Search for the cell housing the specified text and yield its (X, Y) center coordinate. 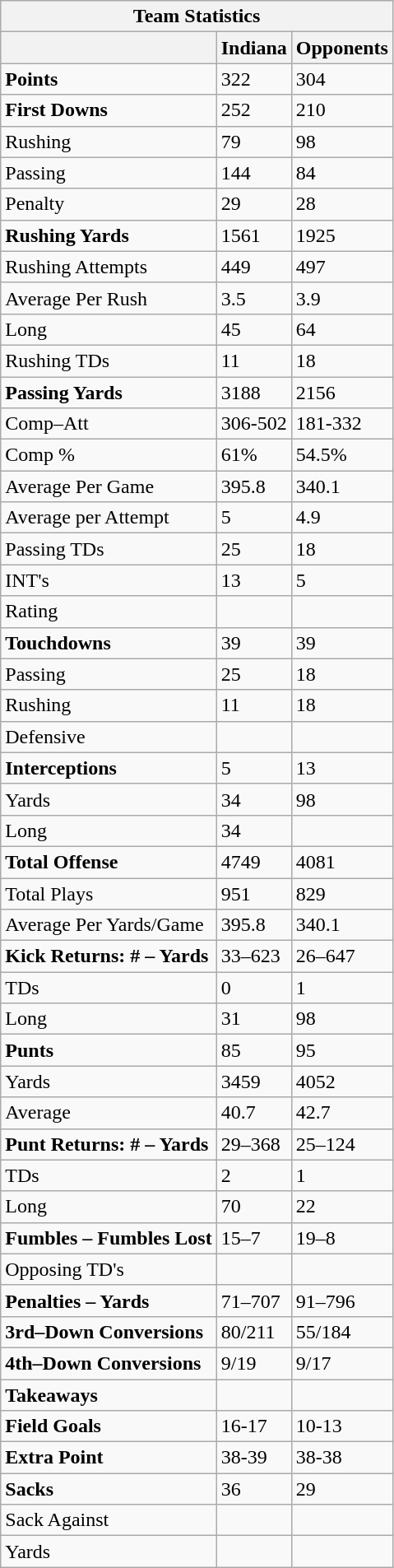
Rushing TDs (109, 361)
Punt Returns: # – Yards (109, 1144)
55/184 (342, 1332)
91–796 (342, 1300)
85 (253, 1050)
Rating (109, 612)
497 (342, 267)
252 (253, 110)
79 (253, 142)
Penalty (109, 204)
322 (253, 79)
3.5 (253, 298)
Kick Returns: # – Yards (109, 956)
306-502 (253, 424)
16-17 (253, 1426)
9/19 (253, 1363)
Average Per Yards/Game (109, 925)
Punts (109, 1050)
61% (253, 455)
Opponents (342, 48)
45 (253, 329)
84 (342, 173)
Passing TDs (109, 549)
Touchdowns (109, 643)
Indiana (253, 48)
3.9 (342, 298)
70 (253, 1207)
Passing Yards (109, 393)
Rushing Yards (109, 235)
Average Per Game (109, 486)
Extra Point (109, 1458)
80/211 (253, 1332)
Opposing TD's (109, 1269)
951 (253, 893)
38-38 (342, 1458)
95 (342, 1050)
Rushing Attempts (109, 267)
10-13 (342, 1426)
Points (109, 79)
71–707 (253, 1300)
210 (342, 110)
304 (342, 79)
1561 (253, 235)
First Downs (109, 110)
Penalties – Yards (109, 1300)
449 (253, 267)
38-39 (253, 1458)
3188 (253, 393)
Defensive (109, 737)
4th–Down Conversions (109, 1363)
Interceptions (109, 768)
1925 (342, 235)
Average (109, 1113)
Average per Attempt (109, 518)
Sack Against (109, 1520)
15–7 (253, 1238)
2156 (342, 393)
9/17 (342, 1363)
4749 (253, 862)
Fumbles – Fumbles Lost (109, 1238)
42.7 (342, 1113)
3rd–Down Conversions (109, 1332)
36 (253, 1489)
22 (342, 1207)
3459 (253, 1082)
Field Goals (109, 1426)
Takeaways (109, 1395)
25–124 (342, 1144)
4.9 (342, 518)
Team Statistics (197, 16)
Sacks (109, 1489)
29–368 (253, 1144)
19–8 (342, 1238)
4052 (342, 1082)
26–647 (342, 956)
4081 (342, 862)
2 (253, 1175)
Comp % (109, 455)
Average Per Rush (109, 298)
829 (342, 893)
28 (342, 204)
Comp–Att (109, 424)
Total Plays (109, 893)
64 (342, 329)
31 (253, 1019)
INT's (109, 580)
Total Offense (109, 862)
0 (253, 988)
181-332 (342, 424)
144 (253, 173)
40.7 (253, 1113)
33–623 (253, 956)
54.5% (342, 455)
